Return the [x, y] coordinate for the center point of the cell that contains the specified text.  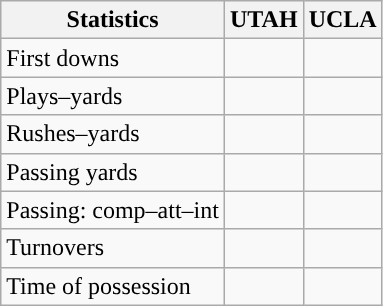
Plays–yards [113, 96]
Rushes–yards [113, 134]
Passing yards [113, 172]
Time of possession [113, 286]
Statistics [113, 20]
UTAH [264, 20]
Turnovers [113, 248]
Passing: comp–att–int [113, 210]
First downs [113, 58]
UCLA [342, 20]
